Identify which cell holds the provided text, then report its (X, Y) central coordinate. 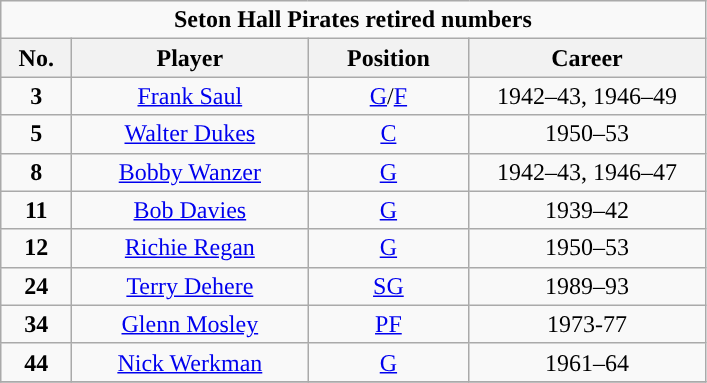
1942–43, 1946–49 (587, 96)
12 (36, 248)
No. (36, 58)
Position (388, 58)
Walter Dukes (190, 134)
34 (36, 324)
G/F (388, 96)
Frank Saul (190, 96)
1942–43, 1946–47 (587, 172)
5 (36, 134)
C (388, 134)
11 (36, 210)
Terry Dehere (190, 286)
44 (36, 362)
1939–42 (587, 210)
3 (36, 96)
Richie Regan (190, 248)
Seton Hall Pirates retired numbers (353, 20)
Career (587, 58)
1989–93 (587, 286)
8 (36, 172)
Bobby Wanzer (190, 172)
Bob Davies (190, 210)
Glenn Mosley (190, 324)
1961–64 (587, 362)
SG (388, 286)
Player (190, 58)
1973-77 (587, 324)
Nick Werkman (190, 362)
PF (388, 324)
24 (36, 286)
